From the cell containing the given text, extract its center point as [X, Y] coordinate. 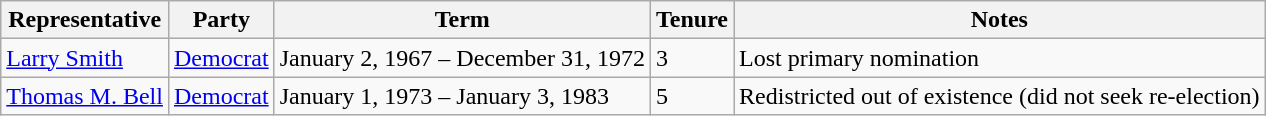
January 2, 1967 – December 31, 1972 [462, 58]
Larry Smith [85, 58]
Term [462, 20]
Redistricted out of existence (did not seek re-election) [1000, 96]
Lost primary nomination [1000, 58]
Party [221, 20]
3 [692, 58]
Notes [1000, 20]
Tenure [692, 20]
Thomas M. Bell [85, 96]
January 1, 1973 – January 3, 1983 [462, 96]
5 [692, 96]
Representative [85, 20]
